Provide the (X, Y) coordinate of the cell's center where the given text is located.  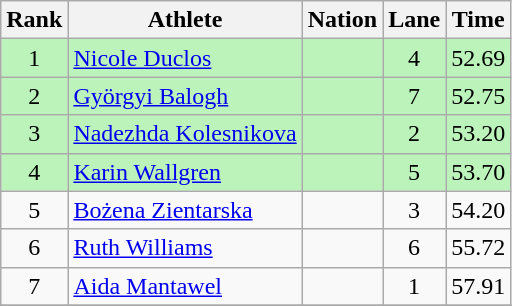
52.69 (478, 58)
53.70 (478, 172)
55.72 (478, 248)
Ruth Williams (185, 248)
Györgyi Balogh (185, 96)
53.20 (478, 134)
Nadezhda Kolesnikova (185, 134)
Rank (34, 20)
Aida Mantawel (185, 286)
Nation (342, 20)
Athlete (185, 20)
Lane (414, 20)
52.75 (478, 96)
Nicole Duclos (185, 58)
Karin Wallgren (185, 172)
Bożena Zientarska (185, 210)
57.91 (478, 286)
Time (478, 20)
54.20 (478, 210)
